Determine the (x, y) coordinate at the center of the cell enclosing the given text.  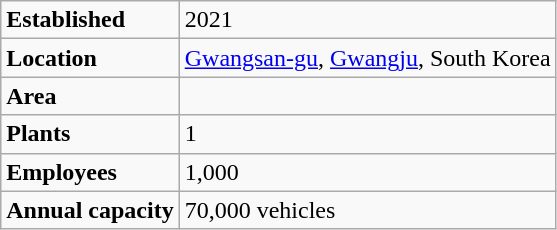
70,000 vehicles (368, 210)
Area (90, 96)
2021 (368, 20)
Annual capacity (90, 210)
1 (368, 134)
Plants (90, 134)
Employees (90, 172)
Location (90, 58)
1,000 (368, 172)
Established (90, 20)
Gwangsan-gu, Gwangju, South Korea (368, 58)
